Capture the cell that displays the provided text and extract its (x, y) central coordinate. 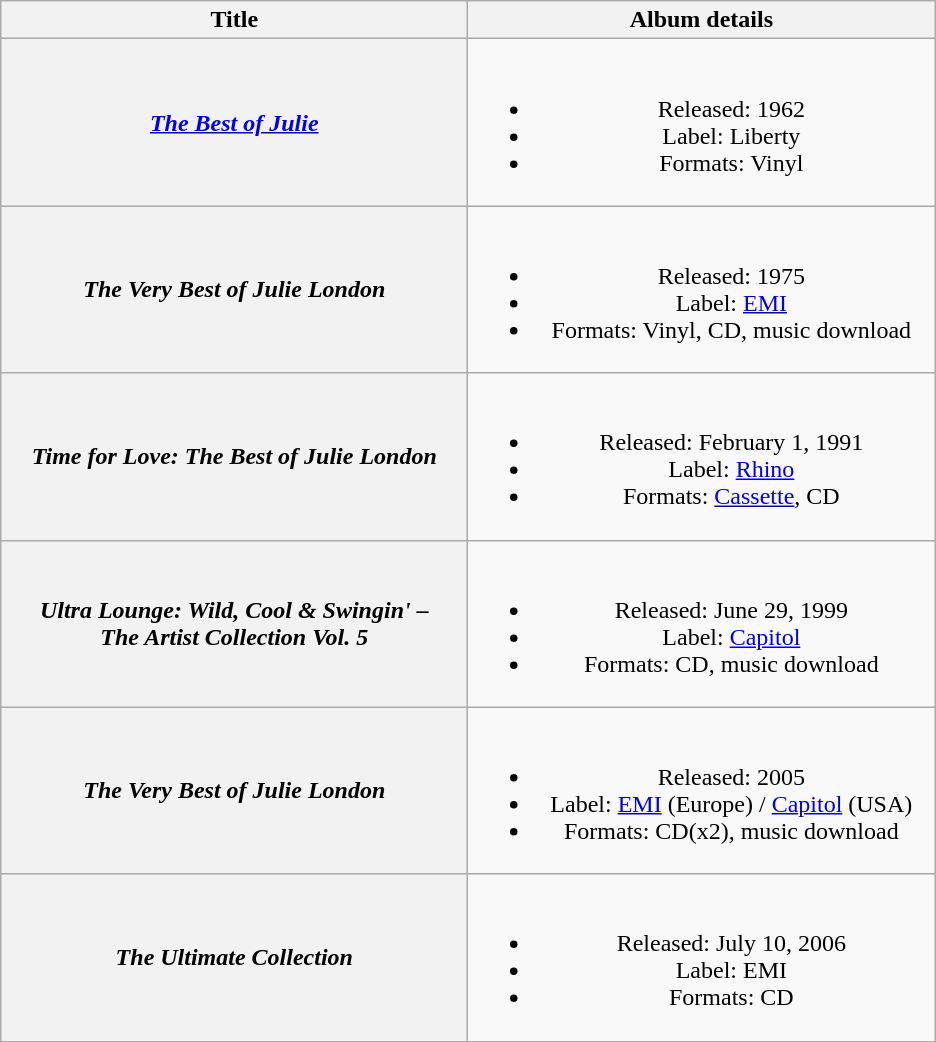
Released: 2005Label: EMI (Europe) / Capitol (USA)Formats: CD(x2), music download (702, 790)
Released: 1975Label: EMIFormats: Vinyl, CD, music download (702, 290)
Time for Love: The Best of Julie London (234, 456)
Released: July 10, 2006Label: EMIFormats: CD (702, 958)
The Best of Julie (234, 122)
Released: June 29, 1999Label: CapitolFormats: CD, music download (702, 624)
The Ultimate Collection (234, 958)
Album details (702, 20)
Released: February 1, 1991Label: RhinoFormats: Cassette, CD (702, 456)
Ultra Lounge: Wild, Cool & Swingin' –The Artist Collection Vol. 5 (234, 624)
Released: 1962Label: LibertyFormats: Vinyl (702, 122)
Title (234, 20)
